From the cell containing the given text, extract its center point as (X, Y) coordinate. 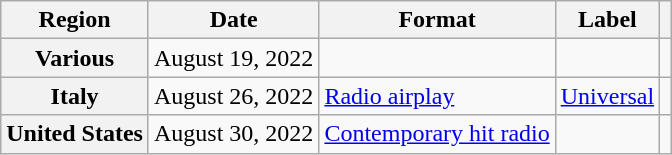
Universal (607, 96)
Format (437, 20)
Label (607, 20)
Date (233, 20)
Italy (75, 96)
August 19, 2022 (233, 58)
United States (75, 134)
Contemporary hit radio (437, 134)
August 30, 2022 (233, 134)
August 26, 2022 (233, 96)
Various (75, 58)
Region (75, 20)
Radio airplay (437, 96)
